Return (X, Y) of the center of cell containing provided text 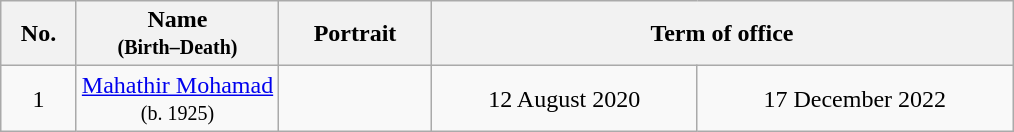
Term of office (722, 34)
Name(Birth–Death) (177, 34)
Mahathir Mohamad(b. 1925) (177, 98)
Portrait (356, 34)
17 December 2022 (855, 98)
1 (39, 98)
No. (39, 34)
12 August 2020 (564, 98)
